Scan for the cell matching the given text and deliver its (X, Y) coordinate at center. 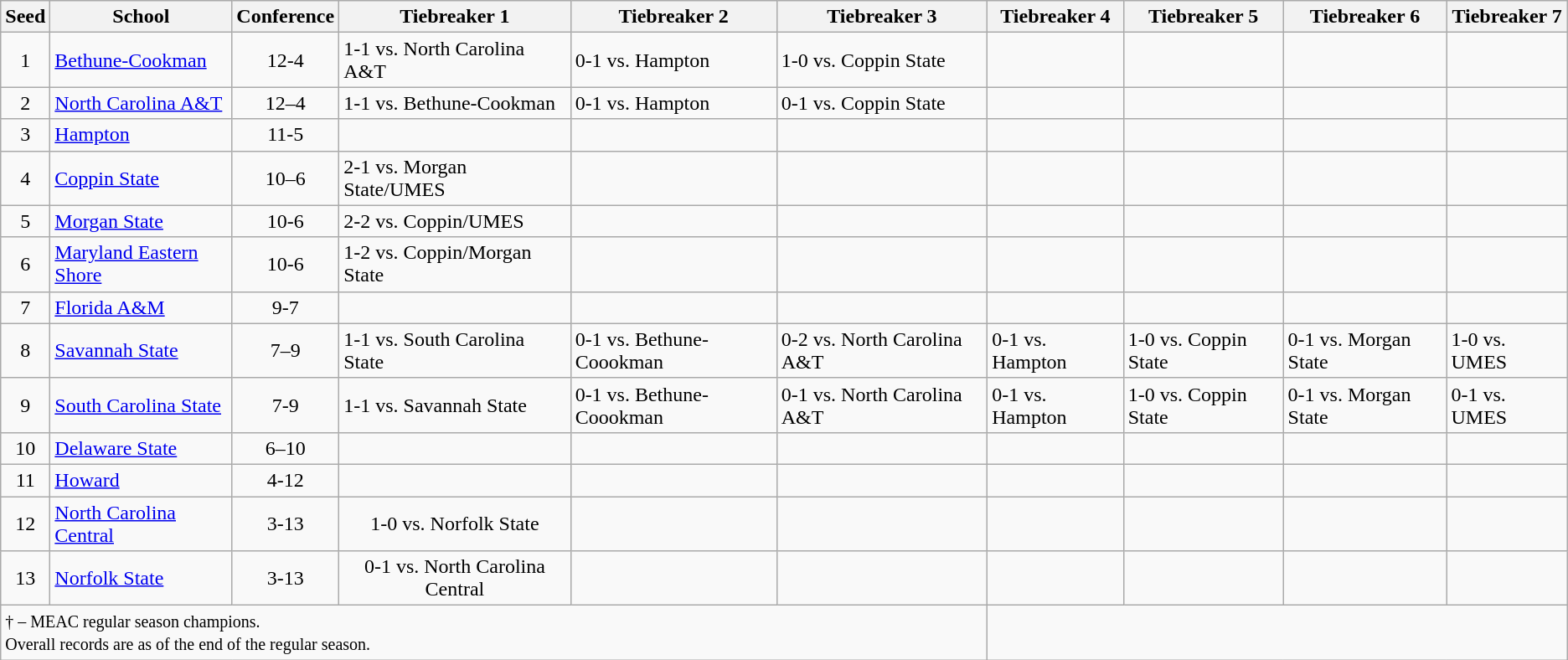
Tiebreaker 5 (1203, 17)
Norfolk State (141, 578)
5 (25, 221)
Conference (286, 17)
2-1 vs. Morgan State/UMES (455, 178)
North Carolina A&T (141, 103)
1-0 vs. UMES (1507, 350)
Howard (141, 480)
Hampton (141, 135)
11 (25, 480)
2 (25, 103)
North Carolina Central (141, 523)
12-4 (286, 60)
0-1 vs. North Carolina Central (455, 578)
12–4 (286, 103)
Tiebreaker 7 (1507, 17)
Florida A&M (141, 307)
Coppin State (141, 178)
† – MEAC regular season champions.Overall records are as of the end of the regular season. (494, 633)
0-2 vs. North Carolina A&T (882, 350)
8 (25, 350)
Bethune-Cookman (141, 60)
1-2 vs. Coppin/Morgan State (455, 265)
1 (25, 60)
6 (25, 265)
Morgan State (141, 221)
Seed (25, 17)
4 (25, 178)
1-1 vs. Savannah State (455, 405)
11-5 (286, 135)
7-9 (286, 405)
12 (25, 523)
1-1 vs. South Carolina State (455, 350)
1-1 vs. Bethune-Cookman (455, 103)
6–10 (286, 448)
Savannah State (141, 350)
0-1 vs. North Carolina A&T (882, 405)
South Carolina State (141, 405)
1-1 vs. North Carolina A&T (455, 60)
Maryland Eastern Shore (141, 265)
10 (25, 448)
Tiebreaker 2 (673, 17)
4-12 (286, 480)
1-0 vs. Norfolk State (455, 523)
2-2 vs. Coppin/UMES (455, 221)
Tiebreaker 6 (1365, 17)
13 (25, 578)
7–9 (286, 350)
3 (25, 135)
9-7 (286, 307)
7 (25, 307)
Tiebreaker 4 (1055, 17)
0-1 vs. Coppin State (882, 103)
Tiebreaker 3 (882, 17)
0-1 vs. UMES (1507, 405)
10–6 (286, 178)
9 (25, 405)
Delaware State (141, 448)
School (141, 17)
Tiebreaker 1 (455, 17)
